Return the (X, Y) coordinate for the center point of the cell that contains the specified text.  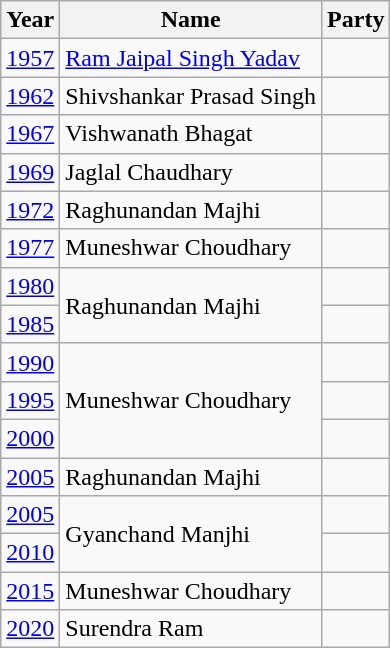
Name (191, 20)
1980 (30, 286)
1985 (30, 324)
1969 (30, 172)
1990 (30, 362)
Gyanchand Manjhi (191, 534)
2020 (30, 629)
Surendra Ram (191, 629)
Jaglal Chaudhary (191, 172)
1972 (30, 210)
Ram Jaipal Singh Yadav (191, 58)
Shivshankar Prasad Singh (191, 96)
Party (356, 20)
Vishwanath Bhagat (191, 134)
1962 (30, 96)
1957 (30, 58)
2000 (30, 438)
Year (30, 20)
1977 (30, 248)
2015 (30, 591)
2010 (30, 553)
1967 (30, 134)
1995 (30, 400)
